Output the [X, Y] coordinate of the center of the cell containing the given text.  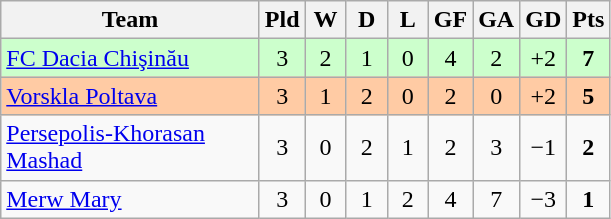
−3 [544, 199]
Team [130, 20]
FC Dacia Chişinău [130, 58]
Merw Mary [130, 199]
Pld [282, 20]
Pts [588, 20]
5 [588, 96]
Vorskla Poltava [130, 96]
L [408, 20]
W [326, 20]
Persepolis-Khorasan Mashad [130, 148]
GA [496, 20]
D [366, 20]
GF [450, 20]
−1 [544, 148]
GD [544, 20]
